Return (X, Y) of the center of cell containing provided text 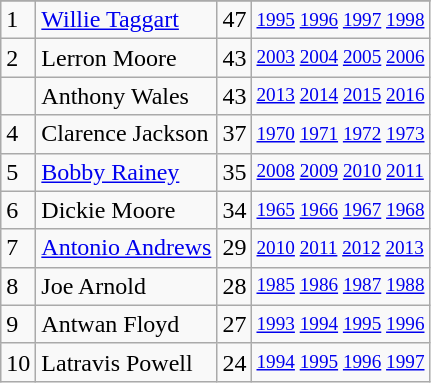
7 (18, 248)
6 (18, 210)
1993 1994 1995 1996 (340, 324)
35 (234, 172)
2 (18, 58)
Joe Arnold (126, 286)
9 (18, 324)
1985 1986 1987 1988 (340, 286)
2010 2011 2012 2013 (340, 248)
1 (18, 20)
2008 2009 2010 2011 (340, 172)
4 (18, 134)
28 (234, 286)
29 (234, 248)
8 (18, 286)
Latravis Powell (126, 362)
Anthony Wales (126, 96)
Dickie Moore (126, 210)
Antwan Floyd (126, 324)
1994 1995 1996 1997 (340, 362)
Clarence Jackson (126, 134)
Bobby Rainey (126, 172)
Antonio Andrews (126, 248)
34 (234, 210)
Lerron Moore (126, 58)
5 (18, 172)
2013 2014 2015 2016 (340, 96)
24 (234, 362)
27 (234, 324)
47 (234, 20)
2003 2004 2005 2006 (340, 58)
10 (18, 362)
1995 1996 1997 1998 (340, 20)
1965 1966 1967 1968 (340, 210)
37 (234, 134)
Willie Taggart (126, 20)
1970 1971 1972 1973 (340, 134)
